Provide the [x, y] coordinate of the cell's center where the given text is located.  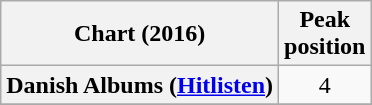
Chart (2016) [140, 34]
Peakposition [325, 34]
Danish Albums (Hitlisten) [140, 85]
4 [325, 85]
